Find where the given text appears and provide that cell's center as (x, y) coordinate. 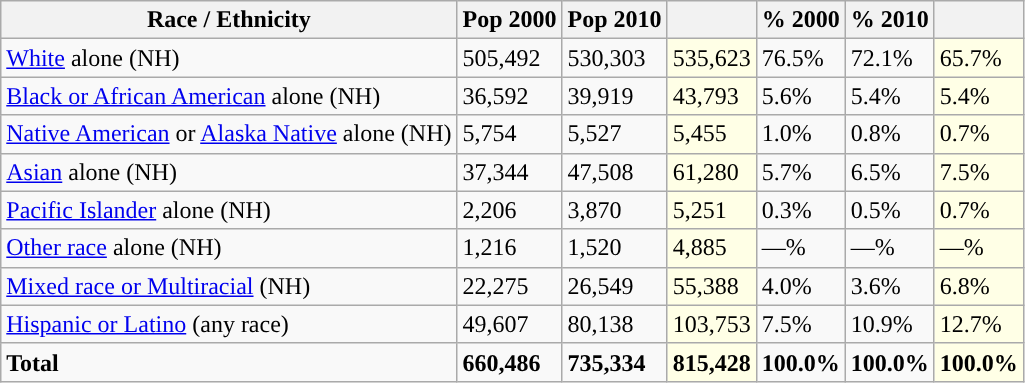
Race / Ethnicity (229, 20)
76.5% (800, 58)
Mixed race or Multiracial (NH) (229, 286)
White alone (NH) (229, 58)
0.3% (800, 210)
Pop 2000 (510, 20)
1,216 (510, 248)
Pop 2010 (614, 20)
1,520 (614, 248)
80,138 (614, 324)
530,303 (614, 58)
Pacific Islander alone (NH) (229, 210)
55,388 (712, 286)
61,280 (712, 172)
% 2000 (800, 20)
5,251 (712, 210)
72.1% (890, 58)
5,455 (712, 134)
26,549 (614, 286)
505,492 (510, 58)
5.6% (800, 96)
6.8% (978, 286)
Asian alone (NH) (229, 172)
37,344 (510, 172)
Hispanic or Latino (any race) (229, 324)
5.7% (800, 172)
6.5% (890, 172)
3.6% (890, 286)
36,592 (510, 96)
12.7% (978, 324)
0.8% (890, 134)
39,919 (614, 96)
535,623 (712, 58)
103,753 (712, 324)
65.7% (978, 58)
Black or African American alone (NH) (229, 96)
5,527 (614, 134)
735,334 (614, 362)
43,793 (712, 96)
2,206 (510, 210)
Other race alone (NH) (229, 248)
4,885 (712, 248)
660,486 (510, 362)
47,508 (614, 172)
5,754 (510, 134)
Total (229, 362)
815,428 (712, 362)
4.0% (800, 286)
49,607 (510, 324)
% 2010 (890, 20)
0.5% (890, 210)
3,870 (614, 210)
22,275 (510, 286)
Native American or Alaska Native alone (NH) (229, 134)
1.0% (800, 134)
10.9% (890, 324)
